Determine the [X, Y] coordinate at the center of the cell enclosing the given text.  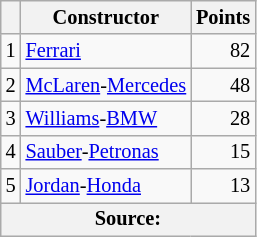
3 [11, 118]
13 [223, 186]
82 [223, 51]
McLaren-Mercedes [106, 85]
48 [223, 85]
28 [223, 118]
Williams-BMW [106, 118]
5 [11, 186]
2 [11, 85]
Jordan-Honda [106, 186]
Ferrari [106, 51]
1 [11, 51]
Sauber-Petronas [106, 152]
Source: [128, 219]
Constructor [106, 17]
Points [223, 17]
4 [11, 152]
15 [223, 152]
